For the text-containing cell, return its midpoint in [X, Y] coordinate format. 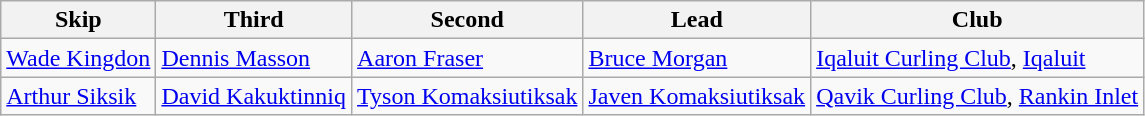
Iqaluit Curling Club, Iqaluit [978, 58]
Skip [78, 20]
Club [978, 20]
Third [254, 20]
Dennis Masson [254, 58]
Lead [697, 20]
Second [468, 20]
Wade Kingdon [78, 58]
Arthur Siksik [78, 96]
Bruce Morgan [697, 58]
Javen Komaksiutiksak [697, 96]
Tyson Komaksiutiksak [468, 96]
Qavik Curling Club, Rankin Inlet [978, 96]
David Kakuktinniq [254, 96]
Aaron Fraser [468, 58]
